Identify which cell holds the provided text, then report its [X, Y] central coordinate. 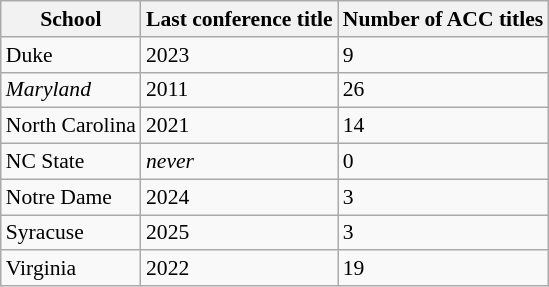
26 [444, 90]
Number of ACC titles [444, 19]
0 [444, 162]
19 [444, 269]
2021 [240, 126]
2022 [240, 269]
Duke [71, 55]
Notre Dame [71, 197]
9 [444, 55]
School [71, 19]
North Carolina [71, 126]
2011 [240, 90]
2025 [240, 233]
2024 [240, 197]
Virginia [71, 269]
Syracuse [71, 233]
14 [444, 126]
2023 [240, 55]
Last conference title [240, 19]
never [240, 162]
Maryland [71, 90]
NC State [71, 162]
